Pinpoint the cell where the given text exists, returning its (X, Y) midpoint coordinate. 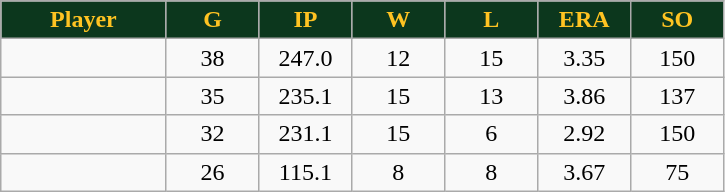
12 (398, 58)
Player (84, 20)
247.0 (306, 58)
35 (212, 96)
6 (492, 134)
SO (678, 20)
38 (212, 58)
2.92 (584, 134)
L (492, 20)
231.1 (306, 134)
13 (492, 96)
G (212, 20)
75 (678, 172)
235.1 (306, 96)
ERA (584, 20)
26 (212, 172)
3.67 (584, 172)
3.86 (584, 96)
32 (212, 134)
137 (678, 96)
IP (306, 20)
W (398, 20)
115.1 (306, 172)
3.35 (584, 58)
